Extract the (x, y) coordinate from the center of the cell holding the provided text.  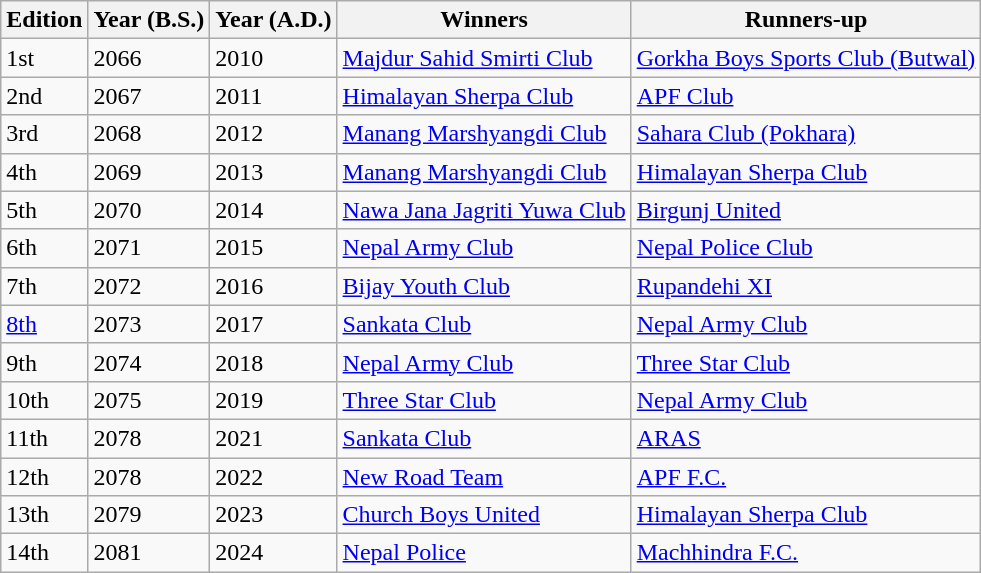
Nepal Police (484, 553)
2075 (149, 400)
Gorkha Boys Sports Club (Butwal) (806, 58)
3rd (44, 134)
2014 (274, 210)
Rupandehi XI (806, 286)
2012 (274, 134)
2010 (274, 58)
14th (44, 553)
13th (44, 515)
1st (44, 58)
2072 (149, 286)
Bijay Youth Club (484, 286)
2068 (149, 134)
Machhindra F.C. (806, 553)
Runners-up (806, 20)
APF Club (806, 96)
Nawa Jana Jagriti Yuwa Club (484, 210)
Year (A.D.) (274, 20)
2021 (274, 438)
2017 (274, 324)
8th (44, 324)
2024 (274, 553)
5th (44, 210)
2019 (274, 400)
2015 (274, 248)
2nd (44, 96)
Majdur Sahid Smirti Club (484, 58)
2071 (149, 248)
2023 (274, 515)
9th (44, 362)
2073 (149, 324)
2018 (274, 362)
New Road Team (484, 477)
Winners (484, 20)
2022 (274, 477)
2070 (149, 210)
11th (44, 438)
ARAS (806, 438)
2079 (149, 515)
10th (44, 400)
APF F.C. (806, 477)
2013 (274, 172)
Sahara Club (Pokhara) (806, 134)
Edition (44, 20)
2074 (149, 362)
7th (44, 286)
2066 (149, 58)
2011 (274, 96)
2081 (149, 553)
Year (B.S.) (149, 20)
4th (44, 172)
Church Boys United (484, 515)
2016 (274, 286)
12th (44, 477)
2067 (149, 96)
6th (44, 248)
2069 (149, 172)
Birgunj United (806, 210)
Nepal Police Club (806, 248)
